Determine the (x, y) coordinate at the center of the cell enclosing the given text.  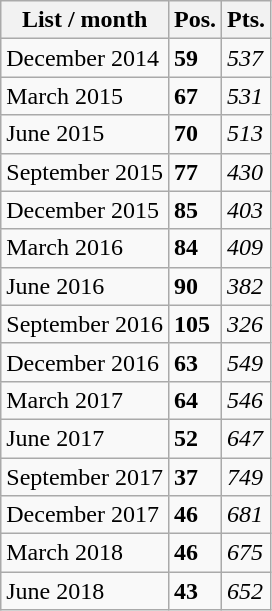
December 2014 (85, 58)
64 (194, 400)
647 (246, 438)
September 2017 (85, 477)
Pos. (194, 20)
List / month (85, 20)
652 (246, 591)
June 2015 (85, 134)
March 2018 (85, 553)
70 (194, 134)
546 (246, 400)
June 2016 (85, 286)
105 (194, 324)
December 2017 (85, 515)
84 (194, 248)
63 (194, 362)
September 2016 (85, 324)
December 2015 (85, 210)
December 2016 (85, 362)
September 2015 (85, 172)
537 (246, 58)
749 (246, 477)
77 (194, 172)
409 (246, 248)
June 2018 (85, 591)
59 (194, 58)
513 (246, 134)
March 2017 (85, 400)
403 (246, 210)
52 (194, 438)
67 (194, 96)
531 (246, 96)
675 (246, 553)
430 (246, 172)
43 (194, 591)
326 (246, 324)
Pts. (246, 20)
382 (246, 286)
March 2016 (85, 248)
549 (246, 362)
681 (246, 515)
March 2015 (85, 96)
June 2017 (85, 438)
37 (194, 477)
90 (194, 286)
85 (194, 210)
